For the text-containing cell, return its midpoint in (X, Y) coordinate format. 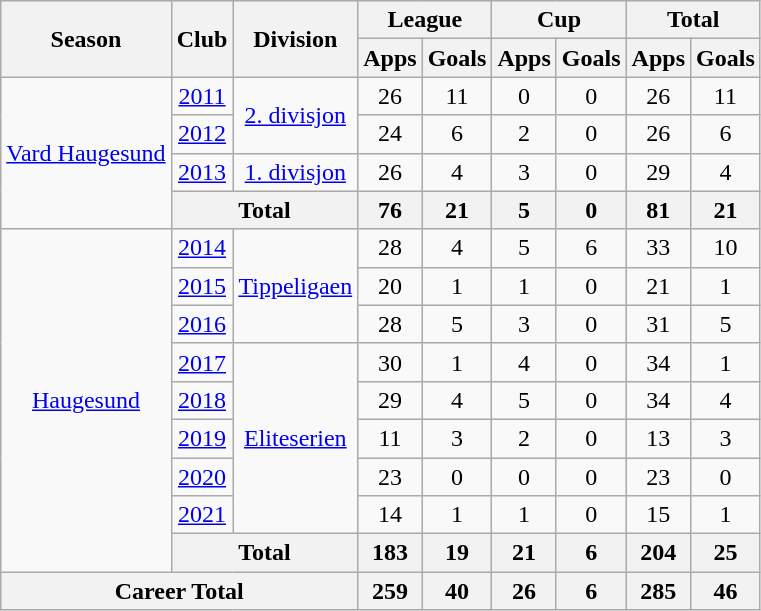
19 (457, 553)
Eliteserien (296, 438)
40 (457, 591)
2. divisjon (296, 115)
33 (658, 248)
2018 (202, 400)
2021 (202, 515)
2012 (202, 134)
204 (658, 553)
13 (658, 438)
Haugesund (86, 400)
31 (658, 324)
Tippeligaen (296, 286)
25 (726, 553)
10 (726, 248)
15 (658, 515)
Division (296, 39)
2011 (202, 96)
183 (390, 553)
30 (390, 362)
2016 (202, 324)
14 (390, 515)
24 (390, 134)
2013 (202, 172)
20 (390, 286)
2019 (202, 438)
2015 (202, 286)
Season (86, 39)
259 (390, 591)
46 (726, 591)
2020 (202, 477)
76 (390, 210)
2017 (202, 362)
Vard Haugesund (86, 153)
Career Total (180, 591)
1. divisjon (296, 172)
2014 (202, 248)
League (425, 20)
Cup (559, 20)
81 (658, 210)
285 (658, 591)
Club (202, 39)
